For the text-containing cell, return its midpoint in (x, y) coordinate format. 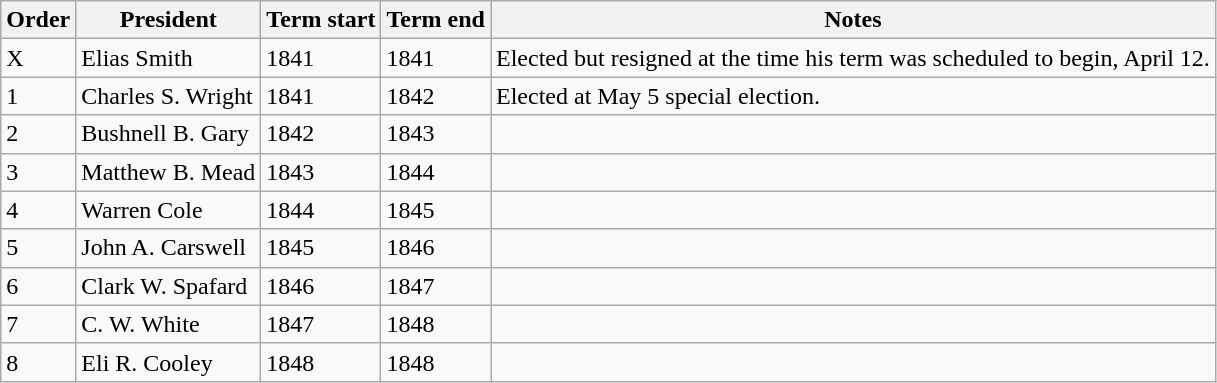
2 (38, 134)
X (38, 58)
Matthew B. Mead (168, 172)
5 (38, 248)
Term end (436, 20)
Elias Smith (168, 58)
John A. Carswell (168, 248)
Warren Cole (168, 210)
6 (38, 286)
President (168, 20)
Bushnell B. Gary (168, 134)
Term start (321, 20)
4 (38, 210)
Elected at May 5 special election. (852, 96)
Clark W. Spafard (168, 286)
Notes (852, 20)
Elected but resigned at the time his term was scheduled to begin, April 12. (852, 58)
8 (38, 362)
7 (38, 324)
Charles S. Wright (168, 96)
Order (38, 20)
C. W. White (168, 324)
1 (38, 96)
Eli R. Cooley (168, 362)
3 (38, 172)
